Return the (x, y) coordinate for the center point of the cell that contains the specified text.  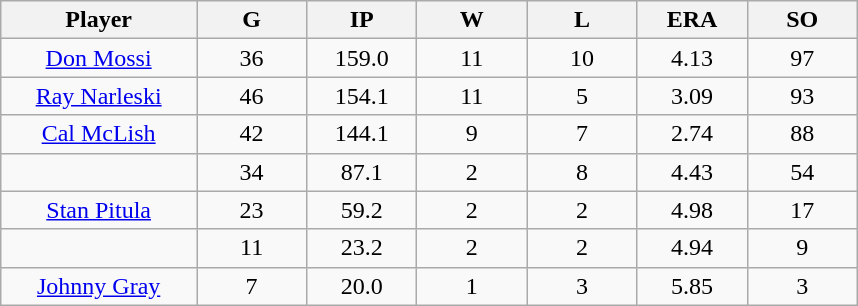
23 (252, 210)
144.1 (362, 134)
5 (582, 96)
154.1 (362, 96)
36 (252, 58)
93 (802, 96)
88 (802, 134)
20.0 (362, 286)
W (472, 20)
97 (802, 58)
17 (802, 210)
54 (802, 172)
4.94 (692, 248)
2.74 (692, 134)
3.09 (692, 96)
G (252, 20)
59.2 (362, 210)
L (582, 20)
10 (582, 58)
42 (252, 134)
34 (252, 172)
23.2 (362, 248)
ERA (692, 20)
Ray Narleski (99, 96)
87.1 (362, 172)
Stan Pitula (99, 210)
4.13 (692, 58)
SO (802, 20)
Player (99, 20)
4.98 (692, 210)
1 (472, 286)
159.0 (362, 58)
Johnny Gray (99, 286)
8 (582, 172)
Cal McLish (99, 134)
5.85 (692, 286)
Don Mossi (99, 58)
4.43 (692, 172)
46 (252, 96)
IP (362, 20)
